Locate the cell with the specified text and output its [x, y] center coordinate. 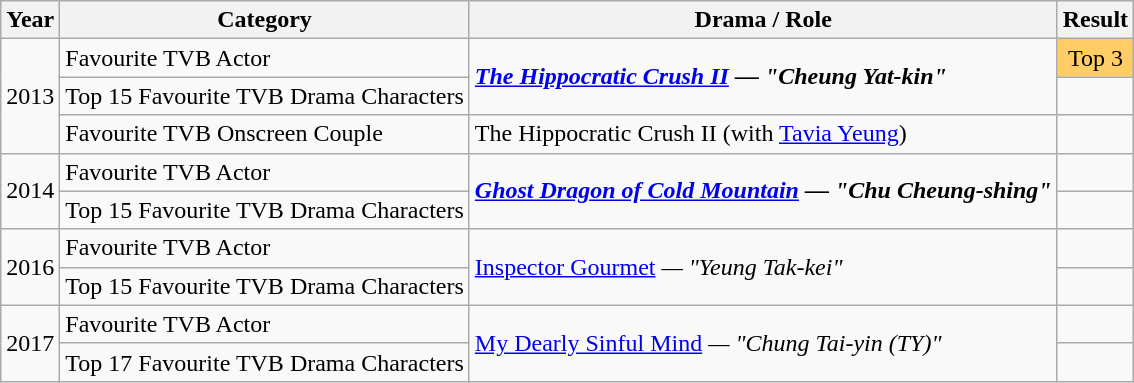
Ghost Dragon of Cold Mountain — "Chu Cheung-shing" [763, 191]
Drama / Role [763, 20]
Result [1095, 20]
My Dearly Sinful Mind — "Chung Tai-yin (TY)" [763, 343]
2013 [30, 96]
2014 [30, 191]
The Hippocratic Crush II — "Cheung Yat-kin" [763, 77]
Top 17 Favourite TVB Drama Characters [265, 362]
The Hippocratic Crush II (with Tavia Yeung) [763, 134]
Top 3 [1095, 58]
2016 [30, 267]
Year [30, 20]
Inspector Gourmet — "Yeung Tak-kei" [763, 267]
Category [265, 20]
2017 [30, 343]
Favourite TVB Onscreen Couple [265, 134]
